Determine the (x, y) coordinate at the center of the cell enclosing the given text.  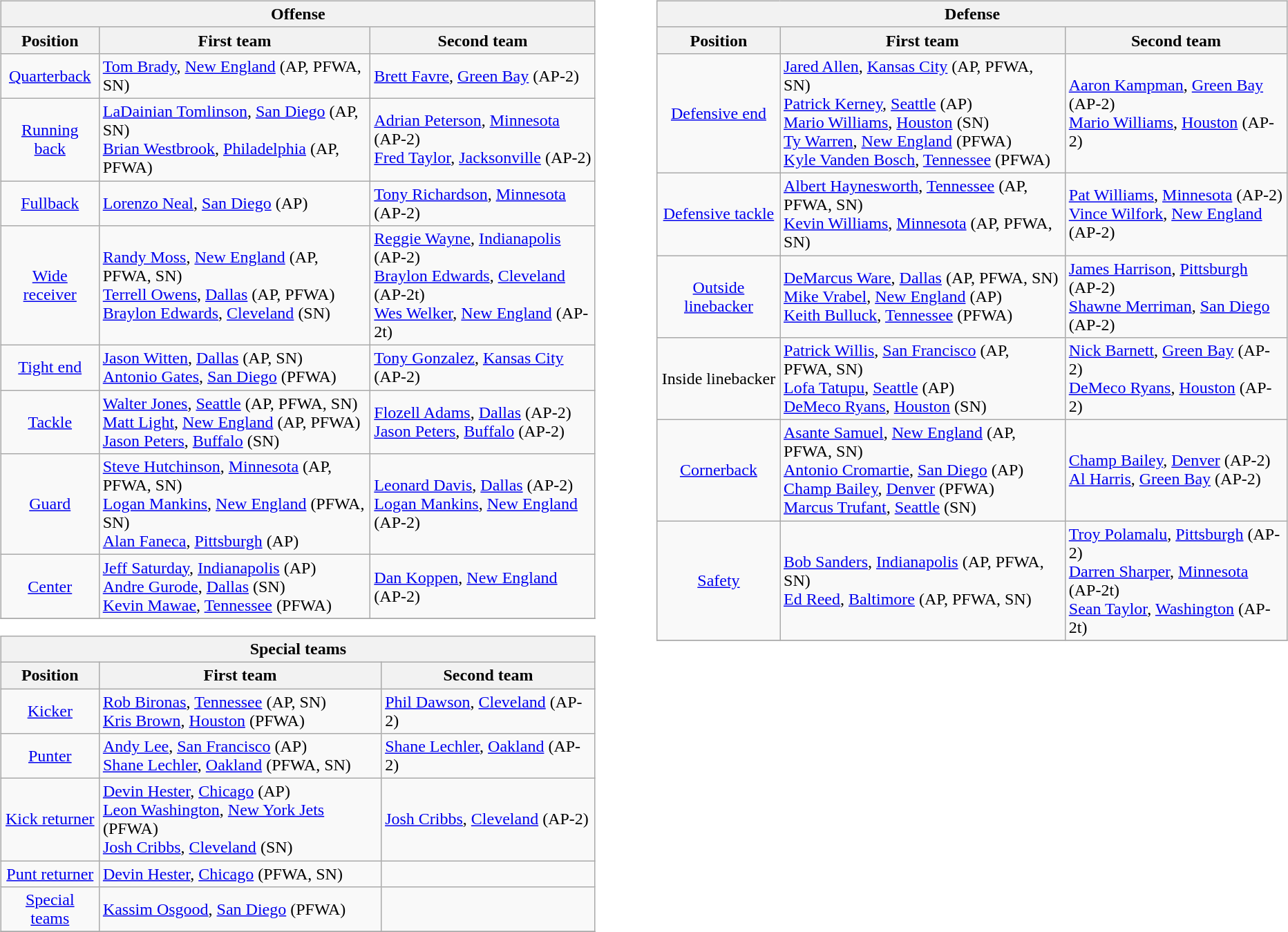
Punt returner (50, 874)
Bob Sanders, Indianapolis (AP, PFWA, SN)Ed Reed, Baltimore (AP, PFWA, SN) (922, 580)
Wide receiver (50, 286)
LaDainian Tomlinson, San Diego (AP, SN) Brian Westbrook, Philadelphia (AP, PFWA) (235, 140)
Walter Jones, Seattle (AP, PFWA, SN) Matt Light, New England (AP, PFWA) Jason Peters, Buffalo (SN) (235, 422)
Jeff Saturday, Indianapolis (AP) Andre Gurode, Dallas (SN) Kevin Mawae, Tennessee (PFWA) (235, 587)
Rob Bironas, Tennessee (AP, SN) Kris Brown, Houston (PFWA) (240, 710)
Randy Moss, New England (AP, PFWA, SN) Terrell Owens, Dallas (AP, PFWA) Braylon Edwards, Cleveland (SN) (235, 286)
Dan Koppen, New England (AP-2) (483, 587)
Flozell Adams, Dallas (AP-2) Jason Peters, Buffalo (AP-2) (483, 422)
Patrick Willis, San Francisco (AP, PFWA, SN)Lofa Tatupu, Seattle (AP)DeMeco Ryans, Houston (SN) (922, 379)
Quarterback (50, 76)
Albert Haynesworth, Tennessee (AP, PFWA, SN) Kevin Williams, Minnesota (AP, PFWA, SN) (922, 214)
Punter (50, 756)
Tom Brady, New England (AP, PFWA, SN) (235, 76)
Aaron Kampman, Green Bay (AP-2) Mario Williams, Houston (AP-2) (1176, 113)
Troy Polamalu, Pittsburgh (AP-2) Darren Sharper, Minnesota (AP-2t) Sean Taylor, Washington (AP-2t) (1176, 580)
Inside linebacker (719, 379)
Center (50, 587)
Kassim Osgood, San Diego (PFWA) (240, 909)
Lorenzo Neal, San Diego (AP) (235, 203)
Josh Cribbs, Cleveland (AP-2) (489, 819)
Champ Bailey, Denver (AP-2) Al Harris, Green Bay (AP-2) (1176, 470)
Tony Richardson, Minnesota (AP-2) (483, 203)
Safety (719, 580)
Defense (972, 14)
Jason Witten, Dallas (AP, SN) Antonio Gates, San Diego (PFWA) (235, 368)
Adrian Peterson, Minnesota (AP-2) Fred Taylor, Jacksonville (AP-2) (483, 140)
Tight end (50, 368)
Kicker (50, 710)
Fullback (50, 203)
Running back (50, 140)
Cornerback (719, 470)
Defensive tackle (719, 214)
Shane Lechler, Oakland (AP-2) (489, 756)
DeMarcus Ware, Dallas (AP, PFWA, SN) Mike Vrabel, New England (AP) Keith Bulluck, Tennessee (PFWA) (922, 297)
Offense (298, 14)
Nick Barnett, Green Bay (AP-2) DeMeco Ryans, Houston (AP-2) (1176, 379)
Tony Gonzalez, Kansas City (AP-2) (483, 368)
James Harrison, Pittsburgh (AP-2) Shawne Merriman, San Diego (AP-2) (1176, 297)
Defensive end (719, 113)
Tackle (50, 422)
Steve Hutchinson, Minnesota (AP, PFWA, SN) Logan Mankins, New England (PFWA, SN) Alan Faneca, Pittsburgh (AP) (235, 504)
Leonard Davis, Dallas (AP-2) Logan Mankins, New England (AP-2) (483, 504)
Phil Dawson, Cleveland (AP-2) (489, 710)
Pat Williams, Minnesota (AP-2) Vince Wilfork, New England (AP-2) (1176, 214)
Andy Lee, San Francisco (AP) Shane Lechler, Oakland (PFWA, SN) (240, 756)
Outside linebacker (719, 297)
Guard (50, 504)
Asante Samuel, New England (AP, PFWA, SN)Antonio Cromartie, San Diego (AP) Champ Bailey, Denver (PFWA) Marcus Trufant, Seattle (SN) (922, 470)
Devin Hester, Chicago (AP) Leon Washington, New York Jets (PFWA) Josh Cribbs, Cleveland (SN) (240, 819)
Reggie Wayne, Indianapolis (AP-2) Braylon Edwards, Cleveland (AP-2t)Wes Welker, New England (AP-2t) (483, 286)
Brett Favre, Green Bay (AP-2) (483, 76)
Kick returner (50, 819)
Devin Hester, Chicago (PFWA, SN) (240, 874)
